Return the [x, y] coordinate for the center point of the cell that contains the specified text.  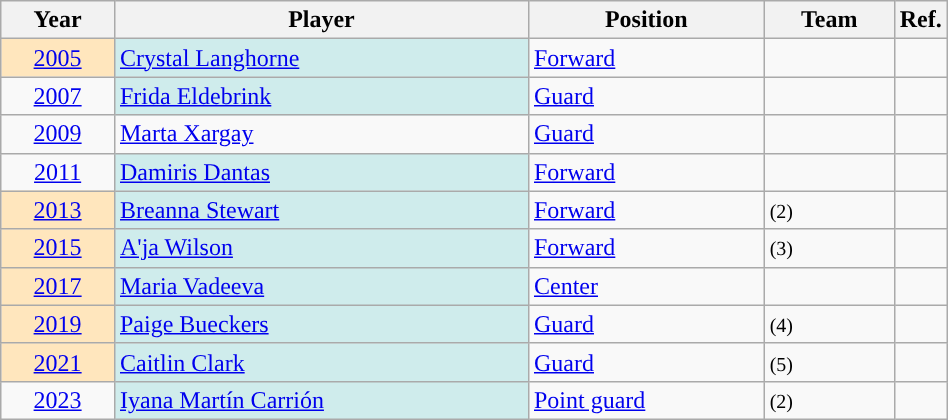
2017 [58, 286]
Crystal Langhorne [321, 58]
2015 [58, 248]
Point guard [646, 400]
A'ja Wilson [321, 248]
2023 [58, 400]
Player [321, 20]
Maria Vadeeva [321, 286]
2013 [58, 210]
Center [646, 286]
(3) [829, 248]
Position [646, 20]
Marta Xargay [321, 134]
2011 [58, 172]
(4) [829, 324]
Breanna Stewart [321, 210]
2021 [58, 362]
Caitlin Clark [321, 362]
Ref. [920, 20]
Team [829, 20]
2005 [58, 58]
Iyana Martín Carrión [321, 400]
2019 [58, 324]
Damiris Dantas [321, 172]
2009 [58, 134]
Paige Bueckers [321, 324]
Year [58, 20]
(5) [829, 362]
2007 [58, 96]
Frida Eldebrink [321, 96]
